Return the (x, y) coordinate for the center point of the cell that contains the specified text.  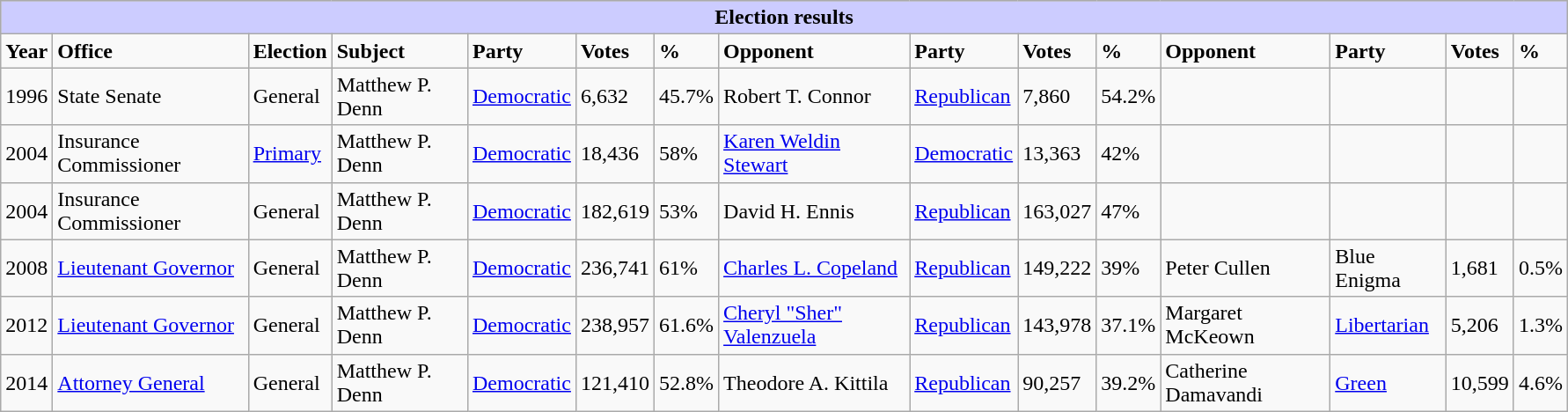
58% (686, 153)
Election (290, 51)
Margaret McKeown (1246, 326)
236,741 (614, 268)
2014 (26, 382)
143,978 (1058, 326)
61.6% (686, 326)
182,619 (614, 211)
37.1% (1128, 326)
0.5% (1540, 268)
Catherine Damavandi (1246, 382)
238,957 (614, 326)
45.7% (686, 97)
Blue Enigma (1388, 268)
5,206 (1480, 326)
6,632 (614, 97)
1.3% (1540, 326)
1,681 (1480, 268)
David H. Ennis (815, 211)
Karen Weldin Stewart (815, 153)
39% (1128, 268)
Primary (290, 153)
Subject (399, 51)
42% (1128, 153)
Theodore A. Kittila (815, 382)
Year (26, 51)
7,860 (1058, 97)
13,363 (1058, 153)
Attorney General (150, 382)
State Senate (150, 97)
47% (1128, 211)
2012 (26, 326)
2008 (26, 268)
149,222 (1058, 268)
4.6% (1540, 382)
61% (686, 268)
Election results (785, 18)
121,410 (614, 382)
Libertarian (1388, 326)
18,436 (614, 153)
Charles L. Copeland (815, 268)
1996 (26, 97)
90,257 (1058, 382)
Office (150, 51)
Cheryl "Sher" Valenzuela (815, 326)
10,599 (1480, 382)
39.2% (1128, 382)
Green (1388, 382)
163,027 (1058, 211)
Robert T. Connor (815, 97)
54.2% (1128, 97)
Peter Cullen (1246, 268)
52.8% (686, 382)
53% (686, 211)
